Scan for the cell matching the given text and deliver its [X, Y] coordinate at center. 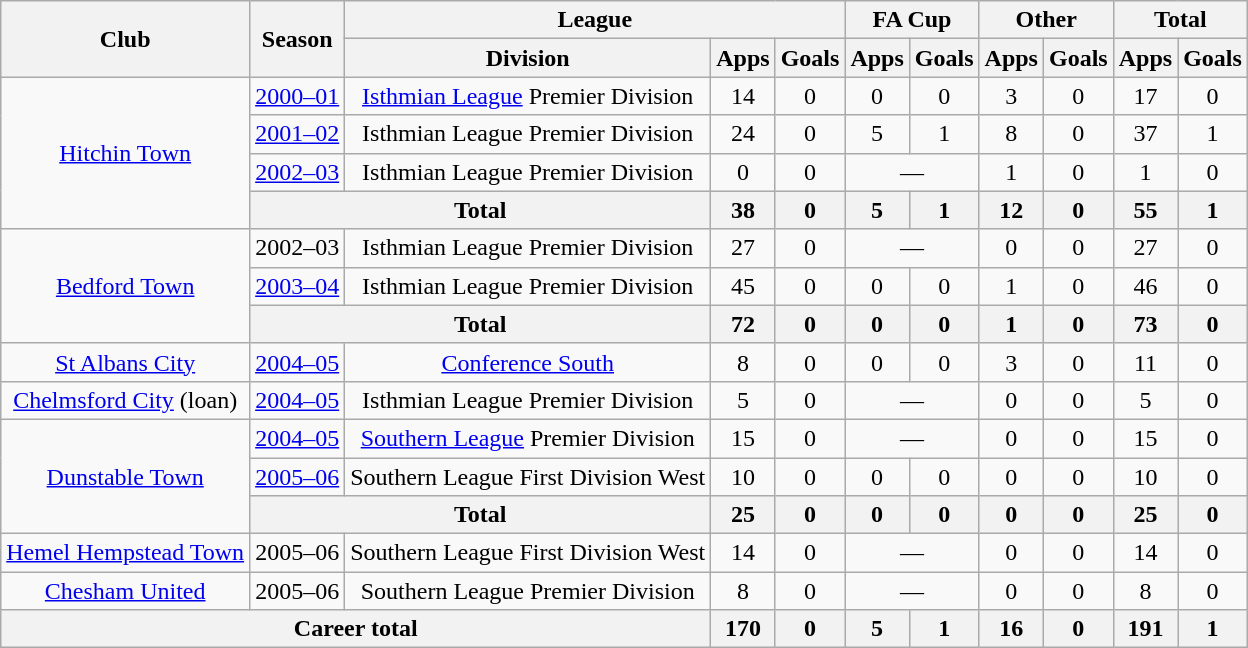
2001–02 [298, 134]
Other [1046, 20]
Division [528, 58]
45 [743, 286]
Hitchin Town [126, 153]
Chelmsford City (loan) [126, 400]
17 [1145, 96]
Conference South [528, 362]
FA Cup [912, 20]
16 [1011, 629]
12 [1011, 210]
St Albans City [126, 362]
170 [743, 629]
2003–04 [298, 286]
League [595, 20]
Club [126, 39]
24 [743, 134]
46 [1145, 286]
55 [1145, 210]
Season [298, 39]
38 [743, 210]
37 [1145, 134]
191 [1145, 629]
Chesham United [126, 591]
73 [1145, 324]
Hemel Hempstead Town [126, 553]
Career total [356, 629]
Bedford Town [126, 286]
11 [1145, 362]
2000–01 [298, 96]
72 [743, 324]
Dunstable Town [126, 476]
